Scan for the cell matching the given text and deliver its [X, Y] coordinate at center. 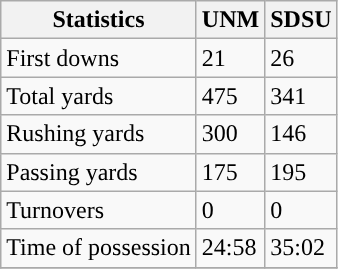
Passing yards [99, 172]
SDSU [301, 20]
UNM [230, 20]
Turnovers [99, 210]
Time of possession [99, 248]
175 [230, 172]
Rushing yards [99, 134]
195 [301, 172]
300 [230, 134]
Total yards [99, 96]
First downs [99, 58]
26 [301, 58]
35:02 [301, 248]
146 [301, 134]
Statistics [99, 20]
341 [301, 96]
21 [230, 58]
475 [230, 96]
24:58 [230, 248]
